Locate the cell with the specified text and output its (x, y) center coordinate. 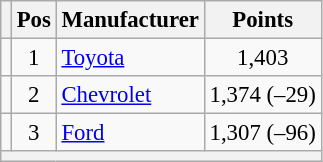
Toyota (130, 58)
Ford (130, 133)
Pos (34, 20)
2 (34, 95)
3 (34, 133)
1,307 (–96) (262, 133)
1,374 (–29) (262, 95)
1 (34, 58)
Chevrolet (130, 95)
1,403 (262, 58)
Manufacturer (130, 20)
Points (262, 20)
